Pinpoint the cell where the given text exists, returning its [X, Y] midpoint coordinate. 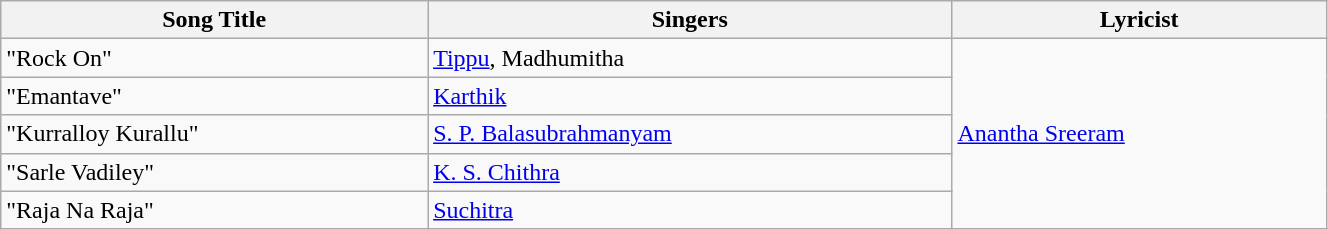
Suchitra [690, 210]
Karthik [690, 96]
"Kurralloy Kurallu" [214, 134]
S. P. Balasubrahmanyam [690, 134]
"Rock On" [214, 58]
Lyricist [1140, 20]
"Emantave" [214, 96]
"Raja Na Raja" [214, 210]
"Sarle Vadiley" [214, 172]
Anantha Sreeram [1140, 134]
K. S. Chithra [690, 172]
Tippu, Madhumitha [690, 58]
Song Title [214, 20]
Singers [690, 20]
